Return (X, Y) of the center of cell containing provided text 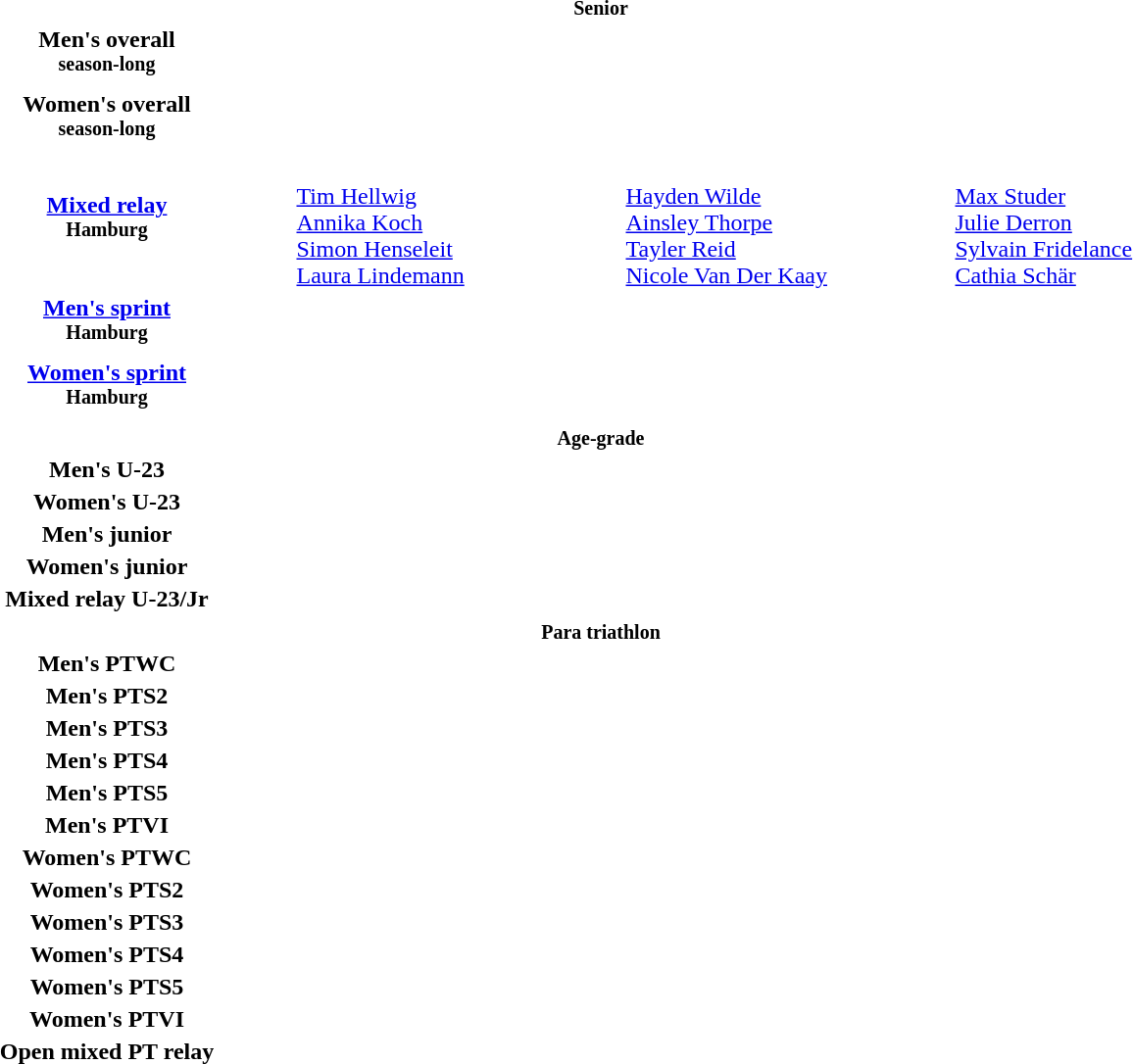
Tim HellwigAnnika KochSimon HenseleitLaura Lindemann (459, 222)
Hayden WildeAinsley ThorpeTayler ReidNicole Van Der Kaay (788, 222)
